Return the (x, y) coordinate for the center point of the cell that contains the specified text.  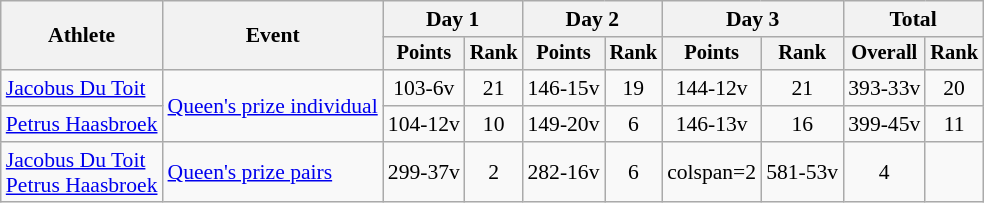
Overall (884, 54)
16 (802, 124)
299-37v (424, 172)
144-12v (712, 88)
colspan=2 (712, 172)
Queen's prize pairs (273, 172)
Queen's prize individual (273, 106)
104-12v (424, 124)
Petrus Haasbroek (82, 124)
Total (913, 19)
103-6v (424, 88)
Day 1 (453, 19)
Event (273, 36)
393-33v (884, 88)
581-53v (802, 172)
10 (494, 124)
Day 3 (752, 19)
11 (954, 124)
20 (954, 88)
Jacobus Du ToitPetrus Haasbroek (82, 172)
Athlete (82, 36)
146-15v (563, 88)
Jacobus Du Toit (82, 88)
282-16v (563, 172)
19 (634, 88)
Day 2 (592, 19)
399-45v (884, 124)
4 (884, 172)
2 (494, 172)
146-13v (712, 124)
149-20v (563, 124)
